Scan for the cell matching the given text and deliver its [X, Y] coordinate at center. 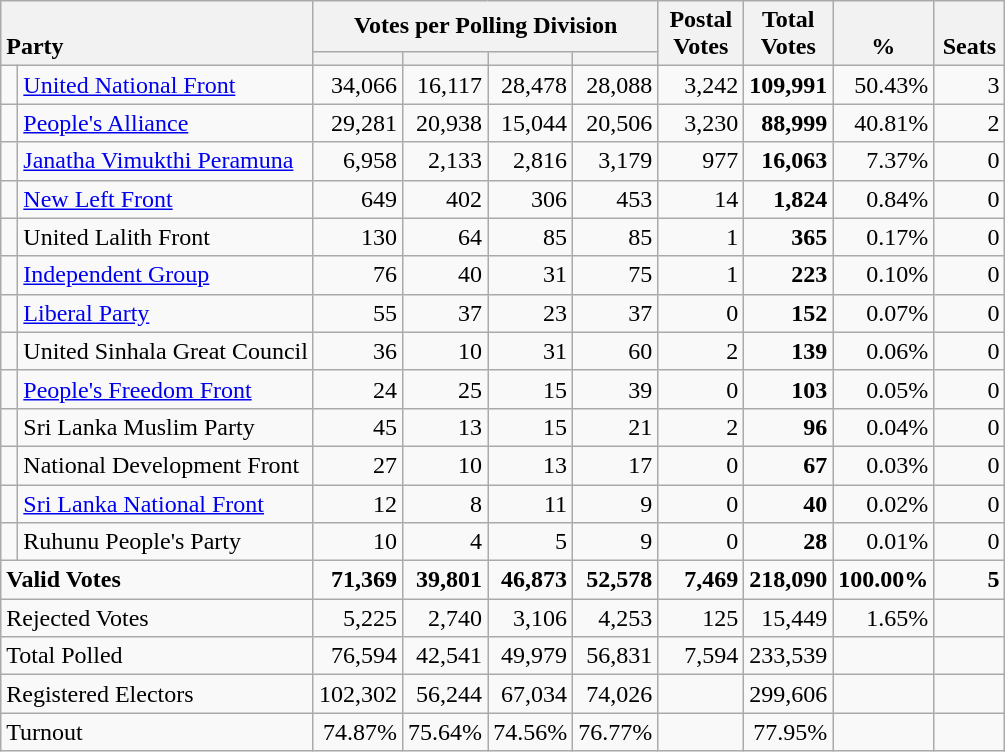
Valid Votes [158, 580]
42,541 [446, 656]
3 [970, 85]
0.02% [884, 503]
109,991 [788, 85]
16,117 [446, 85]
76,594 [358, 656]
8 [446, 503]
Turnout [158, 732]
88,999 [788, 123]
125 [701, 618]
100.00% [884, 580]
96 [788, 427]
15,044 [530, 123]
People's Freedom Front [166, 389]
15,449 [788, 618]
130 [358, 237]
74,026 [616, 694]
55 [358, 313]
0.84% [884, 199]
218,090 [788, 580]
0.17% [884, 237]
People's Alliance [166, 123]
1,824 [788, 199]
Total Votes [788, 34]
223 [788, 275]
14 [701, 199]
0.01% [884, 542]
Janatha Vimukthi Peramuna [166, 161]
% [884, 34]
365 [788, 237]
New Left Front [166, 199]
7.37% [884, 161]
3,106 [530, 618]
5,225 [358, 618]
49,979 [530, 656]
45 [358, 427]
23 [530, 313]
11 [530, 503]
102,302 [358, 694]
12 [358, 503]
28 [788, 542]
76 [358, 275]
2,816 [530, 161]
60 [616, 351]
29,281 [358, 123]
27 [358, 465]
34,066 [358, 85]
56,244 [446, 694]
Votes per Polling Division [485, 26]
67,034 [530, 694]
7,594 [701, 656]
75 [616, 275]
74.56% [530, 732]
3,179 [616, 161]
2,133 [446, 161]
28,088 [616, 85]
National Development Front [166, 465]
3,230 [701, 123]
46,873 [530, 580]
0.10% [884, 275]
52,578 [616, 580]
Total Polled [158, 656]
2,740 [446, 618]
77.95% [788, 732]
6,958 [358, 161]
71,369 [358, 580]
21 [616, 427]
Registered Electors [158, 694]
0.05% [884, 389]
Rejected Votes [158, 618]
0.04% [884, 427]
74.87% [358, 732]
Sri Lanka National Front [166, 503]
25 [446, 389]
Party [158, 34]
67 [788, 465]
40.81% [884, 123]
17 [616, 465]
0.03% [884, 465]
39,801 [446, 580]
977 [701, 161]
0.07% [884, 313]
36 [358, 351]
649 [358, 199]
United Lalith Front [166, 237]
453 [616, 199]
233,539 [788, 656]
103 [788, 389]
Seats [970, 34]
20,506 [616, 123]
Ruhunu People's Party [166, 542]
1.65% [884, 618]
75.64% [446, 732]
Liberal Party [166, 313]
306 [530, 199]
64 [446, 237]
76.77% [616, 732]
39 [616, 389]
24 [358, 389]
4 [446, 542]
4,253 [616, 618]
PostalVotes [701, 34]
United National Front [166, 85]
50.43% [884, 85]
56,831 [616, 656]
28,478 [530, 85]
402 [446, 199]
7,469 [701, 580]
3,242 [701, 85]
United Sinhala Great Council [166, 351]
20,938 [446, 123]
299,606 [788, 694]
139 [788, 351]
Independent Group [166, 275]
16,063 [788, 161]
Sri Lanka Muslim Party [166, 427]
152 [788, 313]
0.06% [884, 351]
